Return the [X, Y] coordinate for the center point of the cell that contains the specified text.  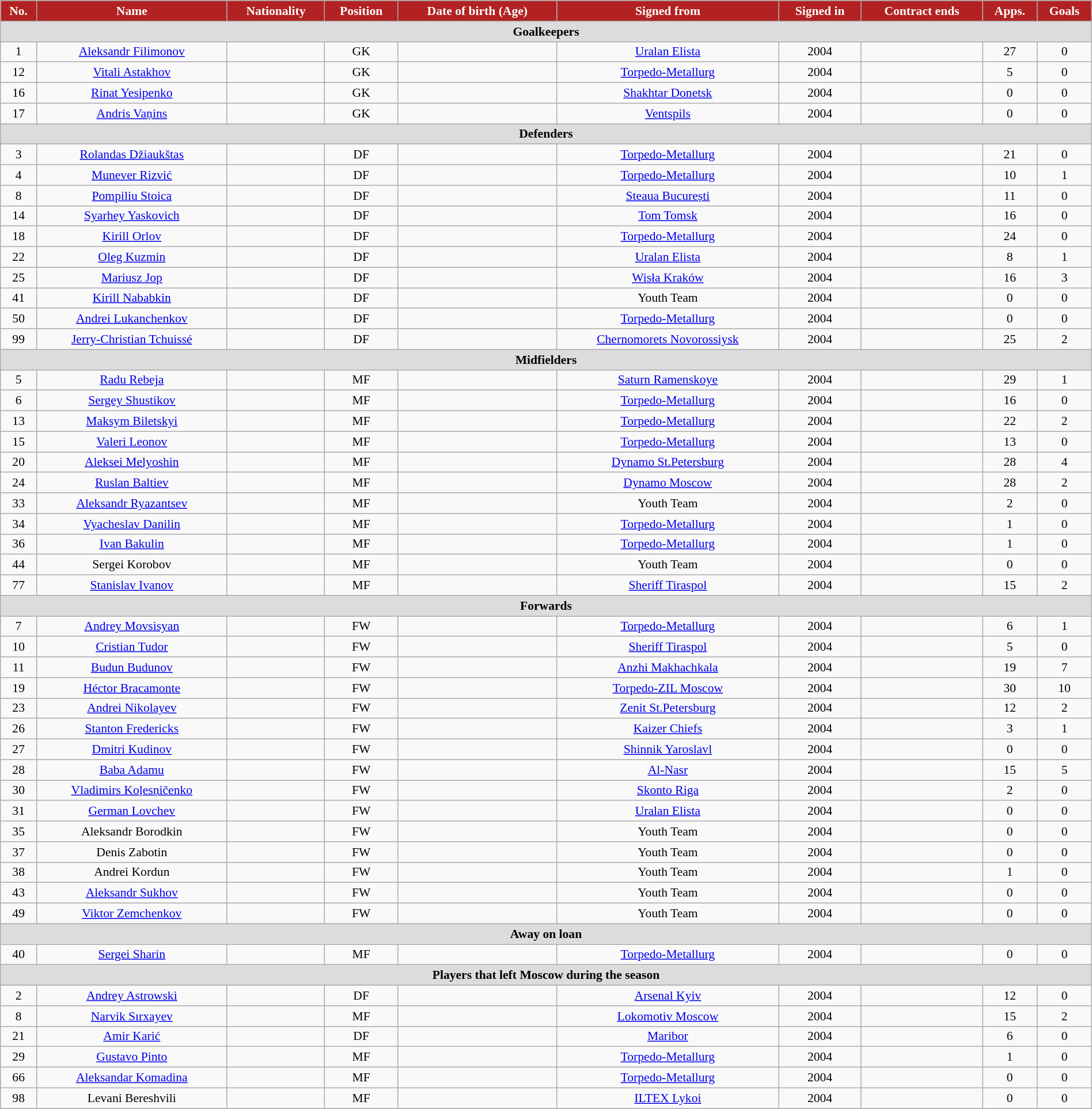
43 [18, 893]
Nationality [276, 11]
Rinat Yesipenko [132, 93]
Signed from [668, 11]
Andrey Astrowski [132, 996]
Zenit St.Petersburg [668, 708]
Stanton Fredericks [132, 729]
Steaua București [668, 196]
Kirill Orlov [132, 237]
20 [18, 462]
Vladimirs Koļesņičenko [132, 791]
98 [18, 1098]
Andrei Nikolayev [132, 708]
Baba Adamu [132, 770]
Andris Vaņins [132, 113]
Andrei Lukanchenkov [132, 319]
99 [18, 339]
Stanislav Ivanov [132, 586]
Sergei Sharin [132, 955]
Away on loan [546, 934]
Oleg Kuzmin [132, 257]
Forwards [546, 606]
49 [18, 914]
Goals [1064, 11]
36 [18, 544]
Apps. [1010, 11]
34 [18, 524]
Aleksandr Borodkin [132, 831]
77 [18, 586]
Jerry-Christian Tchuissé [132, 339]
Kaizer Chiefs [668, 729]
No. [18, 11]
18 [18, 237]
17 [18, 113]
Date of birth (Age) [477, 11]
Name [132, 11]
Wisła Kraków [668, 278]
40 [18, 955]
Maribor [668, 1036]
Ventspils [668, 113]
Vitali Astakhov [132, 73]
Aleksandr Sukhov [132, 893]
33 [18, 503]
German Lovchev [132, 811]
Maksym Biletskyi [132, 421]
Skonto Riga [668, 791]
Dynamo Moscow [668, 483]
Chernomorets Novorossiysk [668, 339]
Aleksandr Ryazantsev [132, 503]
Valeri Leonov [132, 442]
Munever Rizvić [132, 175]
Signed in [820, 11]
Tom Tomsk [668, 216]
35 [18, 831]
Syarhey Yaskovich [132, 216]
Narvik Sırxayev [132, 1016]
Andrei Kordun [132, 872]
Gustavo Pinto [132, 1057]
Héctor Bracamonte [132, 688]
Defenders [546, 134]
Contract ends [922, 11]
50 [18, 319]
Pompiliu Stoica [132, 196]
Budun Budunov [132, 667]
Shinnik Yaroslavl [668, 750]
Aleksei Melyoshin [132, 462]
Viktor Zemchenkov [132, 914]
Al-Nasr [668, 770]
Vyacheslav Danilin [132, 524]
Saturn Ramenskoye [668, 380]
Amir Karić [132, 1036]
Rolandas Džiaukštas [132, 155]
Midfielders [546, 360]
26 [18, 729]
Ivan Bakulin [132, 544]
Lokomotiv Moscow [668, 1016]
41 [18, 298]
Radu Rebeja [132, 380]
Levani Bereshvili [132, 1098]
Position [362, 11]
14 [18, 216]
Sergei Korobov [132, 565]
Cristian Tudor [132, 647]
Players that left Moscow during the season [546, 975]
Shakhtar Donetsk [668, 93]
Arsenal Kyiv [668, 996]
ILTEX Lykoi [668, 1098]
31 [18, 811]
Denis Zabotin [132, 852]
37 [18, 852]
Aleksandr Filimonov [132, 52]
44 [18, 565]
Torpedo-ZIL Moscow [668, 688]
38 [18, 872]
23 [18, 708]
Goalkeepers [546, 32]
66 [18, 1078]
Kirill Nababkin [132, 298]
Ruslan Baltiev [132, 483]
Aleksandar Komadina [132, 1078]
Anzhi Makhachkala [668, 667]
Dmitri Kudinov [132, 750]
Dynamo St.Petersburg [668, 462]
Andrey Movsisyan [132, 626]
Sergey Shustikov [132, 401]
Mariusz Jop [132, 278]
